Determine the (x, y) coordinate at the center of the cell enclosing the given text.  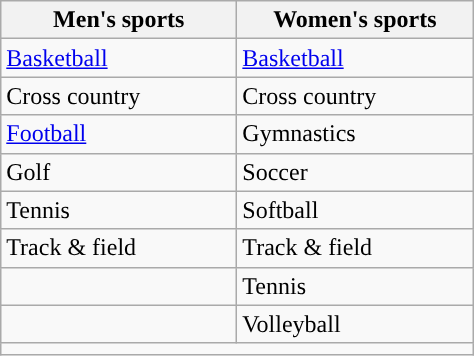
Volleyball (355, 324)
Football (119, 134)
Golf (119, 172)
Soccer (355, 172)
Gymnastics (355, 134)
Men's sports (119, 20)
Softball (355, 210)
Women's sports (355, 20)
